Locate the cell with the specified text and output its [X, Y] center coordinate. 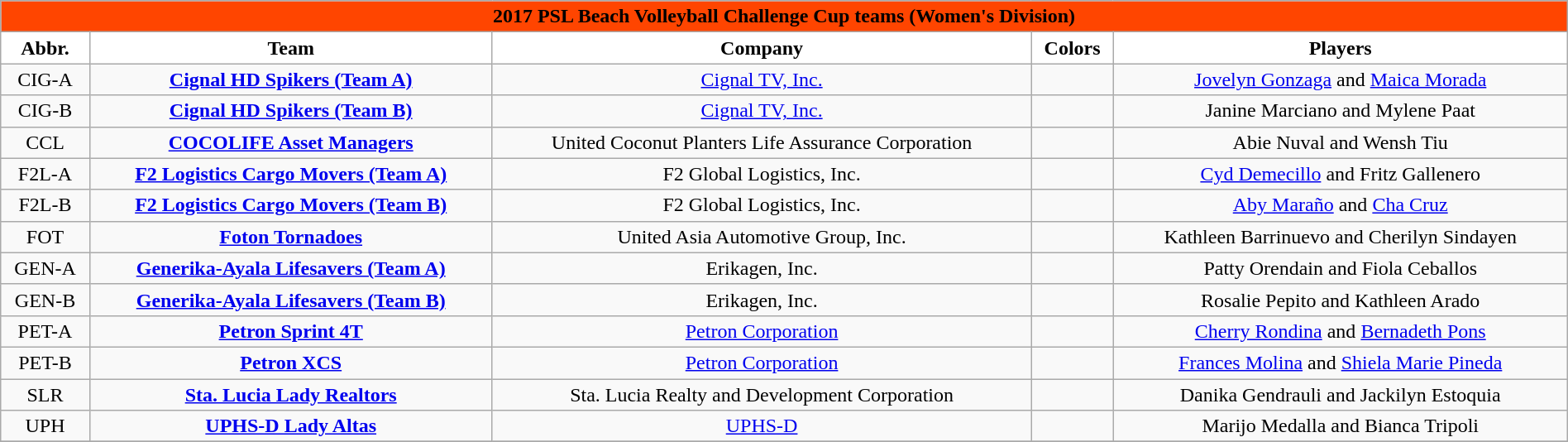
2017 PSL Beach Volleyball Challenge Cup teams (Women's Division) [784, 17]
Company [762, 48]
Sta. Lucia Realty and Development Corporation [762, 395]
GEN-B [45, 300]
Generika-Ayala Lifesavers (Team A) [291, 268]
PET-B [45, 363]
CIG-A [45, 79]
Generika-Ayala Lifesavers (Team B) [291, 300]
Petron XCS [291, 363]
Sta. Lucia Lady Realtors [291, 395]
Petron Sprint 4T [291, 331]
COCOLIFE Asset Managers [291, 142]
Jovelyn Gonzaga and Maica Morada [1340, 79]
Patty Orendain and Fiola Ceballos [1340, 268]
CCL [45, 142]
F2L-B [45, 205]
Foton Tornadoes [291, 237]
Players [1340, 48]
F2 Logistics Cargo Movers (Team A) [291, 174]
GEN-A [45, 268]
SLR [45, 395]
United Asia Automotive Group, Inc. [762, 237]
UPHS-D [762, 426]
F2 Logistics Cargo Movers (Team B) [291, 205]
Kathleen Barrinuevo and Cherilyn Sindayen [1340, 237]
Cignal HD Spikers (Team B) [291, 111]
Danika Gendrauli and Jackilyn Estoquia [1340, 395]
United Coconut Planters Life Assurance Corporation [762, 142]
UPH [45, 426]
Abbr. [45, 48]
CIG-B [45, 111]
FOT [45, 237]
Frances Molina and Shiela Marie Pineda [1340, 363]
Janine Marciano and Mylene Paat [1340, 111]
Team [291, 48]
Colors [1072, 48]
UPHS-D Lady Altas [291, 426]
Abie Nuval and Wensh Tiu [1340, 142]
Marijo Medalla and Bianca Tripoli [1340, 426]
Cyd Demecillo and Fritz Gallenero [1340, 174]
F2L-A [45, 174]
Rosalie Pepito and Kathleen Arado [1340, 300]
Aby Maraño and Cha Cruz [1340, 205]
Cignal HD Spikers (Team A) [291, 79]
PET-A [45, 331]
Cherry Rondina and Bernadeth Pons [1340, 331]
